Find where the given text appears and provide that cell's center as (X, Y) coordinate. 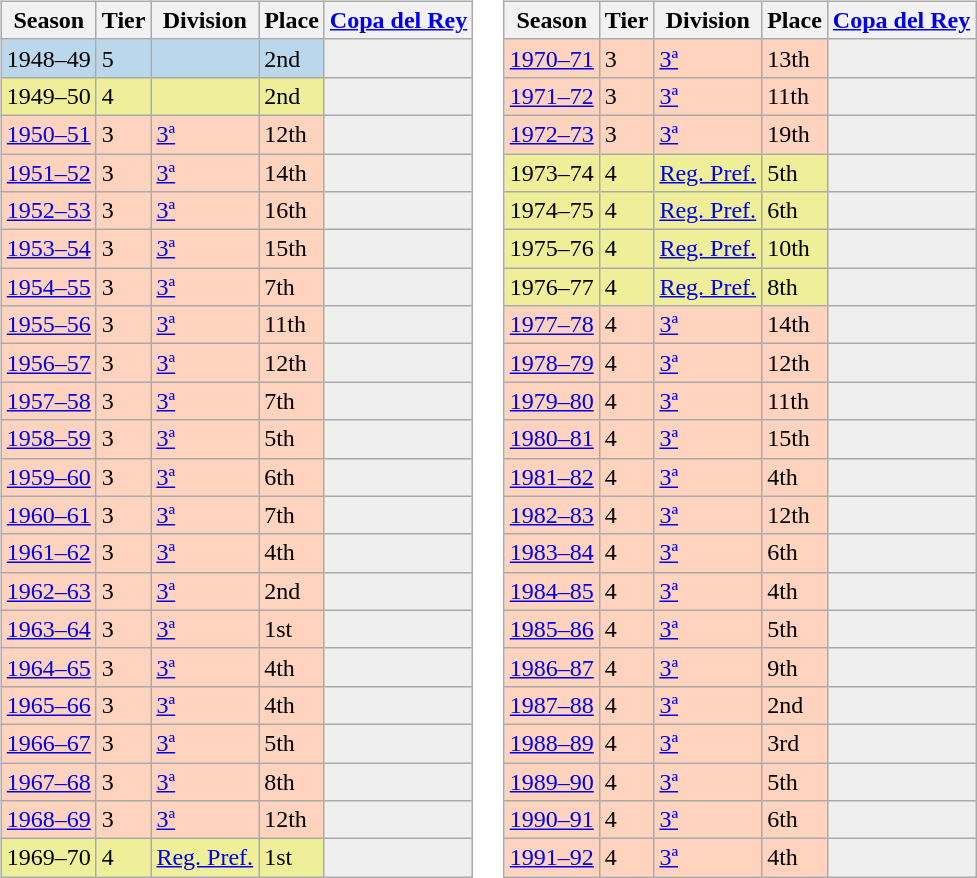
1990–91 (552, 820)
1963–64 (48, 629)
1969–70 (48, 858)
10th (795, 249)
1979–80 (552, 401)
1950–51 (48, 134)
1978–79 (552, 363)
1952–53 (48, 211)
1949–50 (48, 96)
3rd (795, 743)
1972–73 (552, 134)
16th (292, 211)
13th (795, 58)
1964–65 (48, 667)
1973–74 (552, 173)
1971–72 (552, 96)
1975–76 (552, 249)
1977–78 (552, 325)
1965–66 (48, 705)
1956–57 (48, 363)
1989–90 (552, 781)
1968–69 (48, 820)
1988–89 (552, 743)
1991–92 (552, 858)
1985–86 (552, 629)
1954–55 (48, 287)
1982–83 (552, 515)
1948–49 (48, 58)
1960–61 (48, 515)
1984–85 (552, 591)
1958–59 (48, 439)
1981–82 (552, 477)
1955–56 (48, 325)
1983–84 (552, 553)
1970–71 (552, 58)
1957–58 (48, 401)
5 (124, 58)
1961–62 (48, 553)
1976–77 (552, 287)
1967–68 (48, 781)
1966–67 (48, 743)
1953–54 (48, 249)
1986–87 (552, 667)
1951–52 (48, 173)
1980–81 (552, 439)
1962–63 (48, 591)
9th (795, 667)
1959–60 (48, 477)
1987–88 (552, 705)
19th (795, 134)
1974–75 (552, 211)
